Capture the cell that displays the provided text and extract its (X, Y) central coordinate. 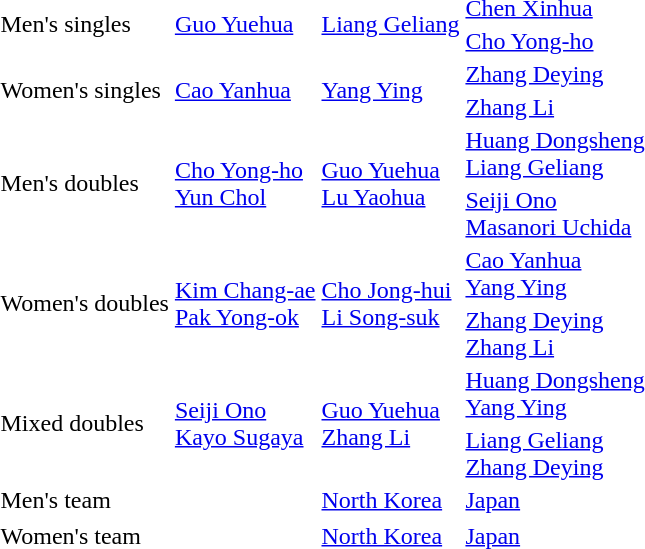
Guo Yuehua Zhang Li (390, 424)
Yang Ying (390, 90)
North Korea (390, 500)
Kim Chang-ae Pak Yong-ok (245, 304)
Cho Jong-hui Li Song-suk (390, 304)
Cho Yong-ho Yun Chol (245, 184)
Cao Yanhua (245, 90)
Guo Yuehua Lu Yaohua (390, 184)
Seiji Ono Kayo Sugaya (245, 424)
